For the text-containing cell, return its midpoint in [X, Y] coordinate format. 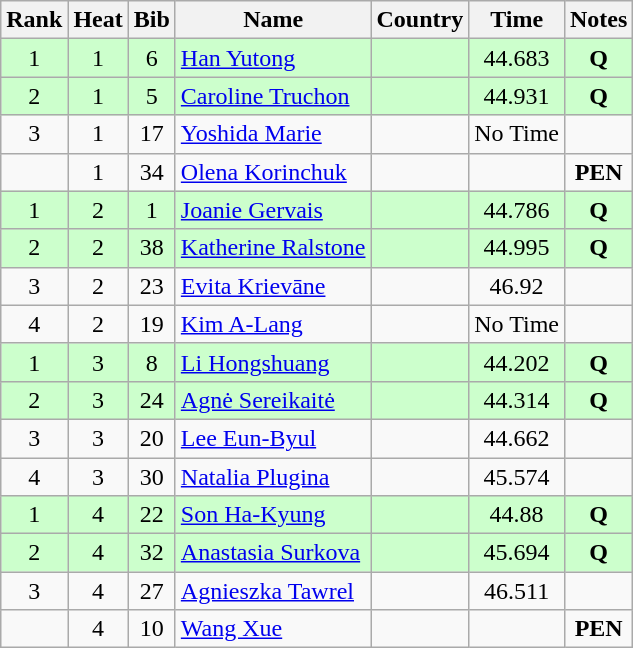
17 [152, 134]
Anastasia Surkova [273, 553]
45.694 [517, 553]
Rank [34, 20]
Country [420, 20]
44.314 [517, 400]
Han Yutong [273, 58]
23 [152, 286]
44.662 [517, 438]
20 [152, 438]
24 [152, 400]
Evita Krievāne [273, 286]
46.92 [517, 286]
44.88 [517, 515]
34 [152, 172]
Time [517, 20]
44.786 [517, 210]
Son Ha-Kyung [273, 515]
Agnė Sereikaitė [273, 400]
44.202 [517, 362]
Kim A-Lang [273, 324]
19 [152, 324]
44.683 [517, 58]
Notes [598, 20]
Agnieszka Tawrel [273, 591]
Wang Xue [273, 629]
Katherine Ralstone [273, 248]
5 [152, 96]
10 [152, 629]
8 [152, 362]
Natalia Plugina [273, 477]
Name [273, 20]
46.511 [517, 591]
44.931 [517, 96]
Joanie Gervais [273, 210]
30 [152, 477]
Caroline Truchon [273, 96]
Bib [152, 20]
27 [152, 591]
32 [152, 553]
Heat [98, 20]
Olena Korinchuk [273, 172]
45.574 [517, 477]
Lee Eun-Byul [273, 438]
38 [152, 248]
Li Hongshuang [273, 362]
44.995 [517, 248]
6 [152, 58]
Yoshida Marie [273, 134]
22 [152, 515]
